Detect which cell encompasses the target text, then output its [x, y] center coordinate. 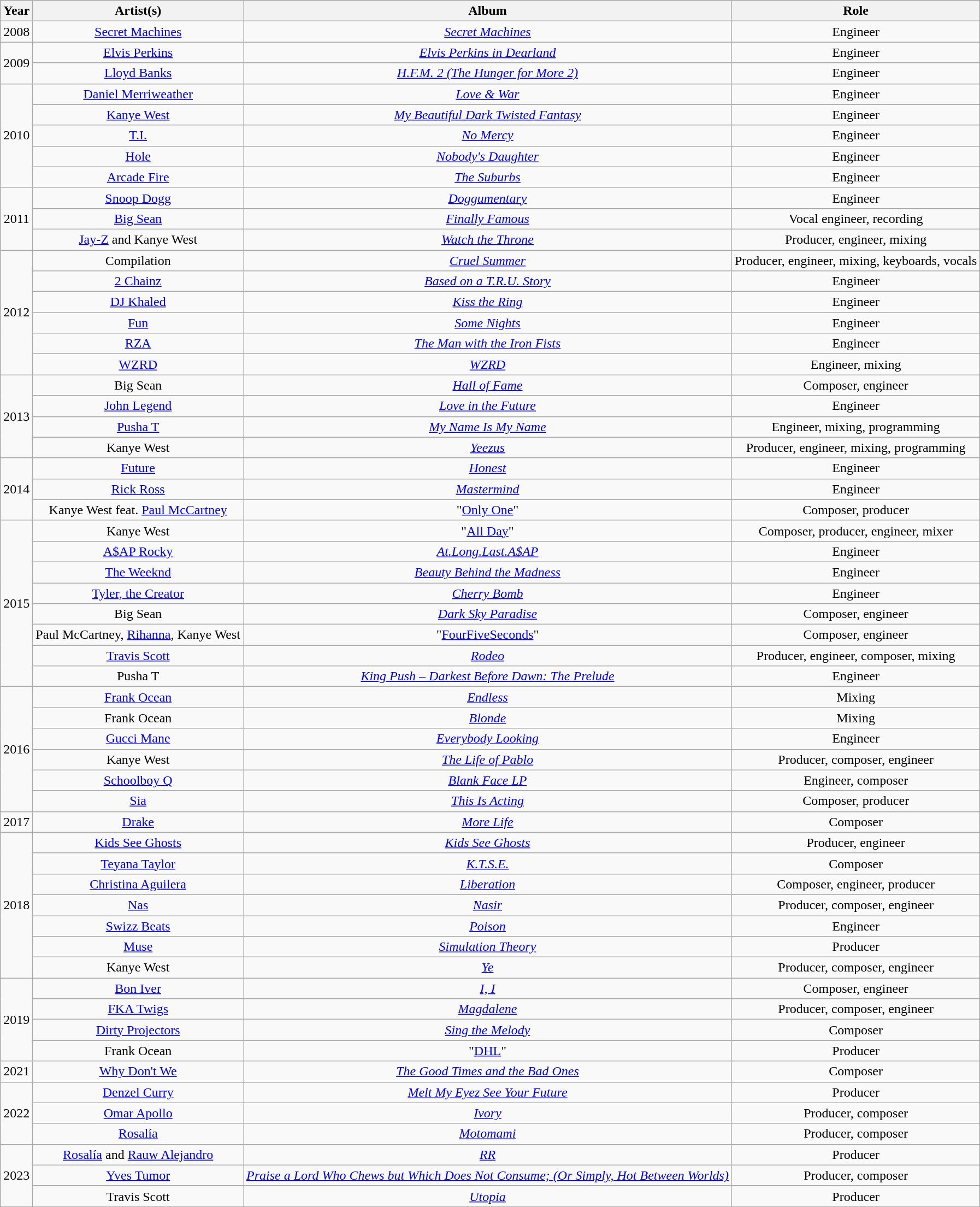
Love & War [488, 94]
Nas [138, 905]
"DHL" [488, 1051]
Lloyd Banks [138, 73]
2018 [16, 905]
Paul McCartney, Rihanna, Kanye West [138, 635]
Bon Iver [138, 988]
Poison [488, 926]
Praise a Lord Who Chews but Which Does Not Consume; (Or Simply, Hot Between Worlds) [488, 1175]
2016 [16, 749]
RZA [138, 344]
2023 [16, 1175]
Album [488, 11]
The Good Times and the Bad Ones [488, 1071]
Beauty Behind the Madness [488, 572]
Elvis Perkins [138, 52]
Omar Apollo [138, 1113]
2 Chainz [138, 281]
2013 [16, 416]
Compilation [138, 261]
Cruel Summer [488, 261]
No Mercy [488, 136]
Engineer, mixing [855, 364]
Composer, engineer, producer [855, 884]
2015 [16, 603]
Future [138, 468]
Nasir [488, 905]
Love in the Future [488, 406]
FKA Twigs [138, 1009]
Jay-Z and Kanye West [138, 239]
Yeezus [488, 448]
Producer, engineer, mixing [855, 239]
Drake [138, 822]
"FourFiveSeconds" [488, 635]
"Only One" [488, 510]
Blank Face LP [488, 780]
Dirty Projectors [138, 1030]
Nobody's Daughter [488, 156]
Motomami [488, 1134]
2014 [16, 489]
Sing the Melody [488, 1030]
Endless [488, 697]
Doggumentary [488, 198]
Teyana Taylor [138, 863]
T.I. [138, 136]
Producer, engineer, composer, mixing [855, 656]
H.F.M. 2 (The Hunger for More 2) [488, 73]
Hall of Fame [488, 385]
This Is Acting [488, 801]
I, I [488, 988]
Rick Ross [138, 489]
"All Day" [488, 531]
Engineer, composer [855, 780]
2009 [16, 63]
Finally Famous [488, 219]
2011 [16, 219]
Simulation Theory [488, 947]
Producer, engineer, mixing, programming [855, 448]
Cherry Bomb [488, 593]
Why Don't We [138, 1071]
2019 [16, 1020]
2012 [16, 313]
Sia [138, 801]
2021 [16, 1071]
Based on a T.R.U. Story [488, 281]
More Life [488, 822]
The Man with the Iron Fists [488, 344]
2008 [16, 32]
DJ Khaled [138, 302]
Producer, engineer [855, 843]
Vocal engineer, recording [855, 219]
K.T.S.E. [488, 863]
Blonde [488, 718]
Melt My Eyez See Your Future [488, 1092]
King Push – Darkest Before Dawn: The Prelude [488, 676]
Swizz Beats [138, 926]
John Legend [138, 406]
Gucci Mane [138, 739]
Kanye West feat. Paul McCartney [138, 510]
The Suburbs [488, 177]
Artist(s) [138, 11]
Schoolboy Q [138, 780]
Rosalía [138, 1134]
Year [16, 11]
Fun [138, 323]
Utopia [488, 1196]
Honest [488, 468]
A$AP Rocky [138, 551]
Arcade Fire [138, 177]
The Weeknd [138, 572]
Engineer, mixing, programming [855, 427]
Elvis Perkins in Dearland [488, 52]
Watch the Throne [488, 239]
Role [855, 11]
My Name Is My Name [488, 427]
2010 [16, 136]
Mastermind [488, 489]
RR [488, 1155]
Tyler, the Creator [138, 593]
2022 [16, 1113]
Some Nights [488, 323]
Daniel Merriweather [138, 94]
At.Long.Last.A$AP [488, 551]
Muse [138, 947]
Yves Tumor [138, 1175]
The Life of Pablo [488, 759]
Christina Aguilera [138, 884]
Hole [138, 156]
My Beautiful Dark Twisted Fantasy [488, 115]
Dark Sky Paradise [488, 614]
2017 [16, 822]
Snoop Dogg [138, 198]
Rosalía and Rauw Alejandro [138, 1155]
Liberation [488, 884]
Rodeo [488, 656]
Composer, producer, engineer, mixer [855, 531]
Everybody Looking [488, 739]
Ye [488, 968]
Kiss the Ring [488, 302]
Ivory [488, 1113]
Denzel Curry [138, 1092]
Magdalene [488, 1009]
Producer, engineer, mixing, keyboards, vocals [855, 261]
